From the cell containing the given text, extract its center point as (x, y) coordinate. 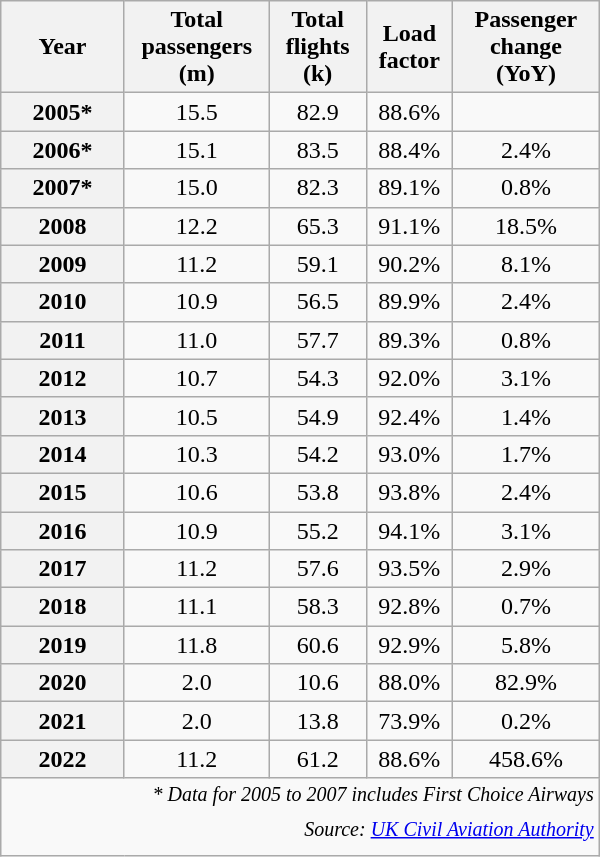
2022 (63, 759)
88.0% (410, 683)
2005* (63, 112)
82.9% (526, 683)
54.9 (318, 416)
57.6 (318, 569)
92.9% (410, 645)
12.2 (196, 226)
60.6 (318, 645)
65.3 (318, 226)
93.5% (410, 569)
2010 (63, 302)
1.7% (526, 454)
15.1 (196, 150)
Total flights (k) (318, 47)
2017 (63, 569)
2016 (63, 531)
61.2 (318, 759)
13.8 (318, 721)
18.5% (526, 226)
92.8% (410, 607)
59.1 (318, 264)
83.5 (318, 150)
55.2 (318, 531)
89.9% (410, 302)
0.7% (526, 607)
73.9% (410, 721)
2009 (63, 264)
54.3 (318, 378)
82.3 (318, 188)
92.0% (410, 378)
10.3 (196, 454)
2021 (63, 721)
53.8 (318, 492)
10.7 (196, 378)
92.4% (410, 416)
2011 (63, 340)
1.4% (526, 416)
2014 (63, 454)
Total passengers (m) (196, 47)
5.8% (526, 645)
57.7 (318, 340)
Passenger change (YoY) (526, 47)
2007* (63, 188)
2012 (63, 378)
8.1% (526, 264)
2.9% (526, 569)
15.0 (196, 188)
* Data for 2005 to 2007 includes First Choice AirwaysSource: UK Civil Aviation Authority (300, 817)
56.5 (318, 302)
91.1% (410, 226)
82.9 (318, 112)
89.3% (410, 340)
11.8 (196, 645)
0.2% (526, 721)
2018 (63, 607)
15.5 (196, 112)
2006* (63, 150)
2019 (63, 645)
58.3 (318, 607)
93.8% (410, 492)
2015 (63, 492)
11.1 (196, 607)
88.4% (410, 150)
Load factor (410, 47)
2008 (63, 226)
54.2 (318, 454)
90.2% (410, 264)
2020 (63, 683)
Year (63, 47)
10.5 (196, 416)
2013 (63, 416)
89.1% (410, 188)
11.0 (196, 340)
458.6% (526, 759)
94.1% (410, 531)
93.0% (410, 454)
